Scan for the cell matching the given text and deliver its [x, y] coordinate at center. 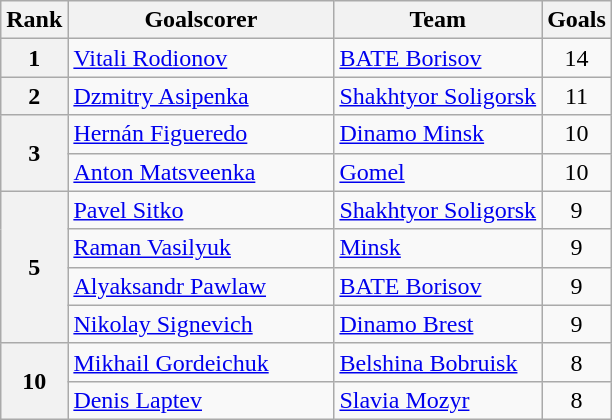
Hernán Figueredo [201, 134]
Dinamo Minsk [438, 134]
3 [34, 153]
11 [577, 96]
Belshina Bobruisk [438, 362]
Denis Laptev [201, 400]
Pavel Sitko [201, 210]
Mikhail Gordeichuk [201, 362]
2 [34, 96]
Rank [34, 20]
Dinamo Brest [438, 324]
14 [577, 58]
Nikolay Signevich [201, 324]
Vitali Rodionov [201, 58]
Anton Matsveenka [201, 172]
Goalscorer [201, 20]
1 [34, 58]
Slavia Mozyr [438, 400]
Team [438, 20]
Gomel [438, 172]
Minsk [438, 248]
Goals [577, 20]
Raman Vasilyuk [201, 248]
Dzmitry Asipenka [201, 96]
Alyaksandr Pawlaw [201, 286]
5 [34, 267]
